From the cell containing the given text, extract its center point as [X, Y] coordinate. 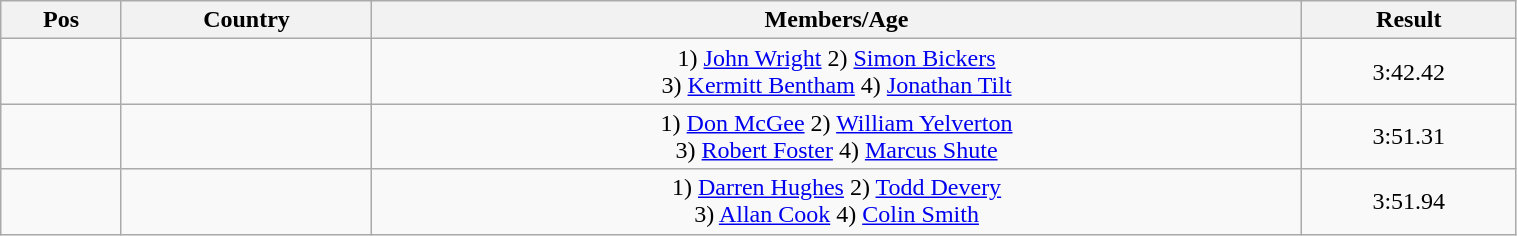
1) John Wright 2) Simon Bickers3) Kermitt Bentham 4) Jonathan Tilt [837, 72]
3:42.42 [1408, 72]
1) Darren Hughes 2) Todd Devery3) Allan Cook 4) Colin Smith [837, 202]
Result [1408, 20]
Country [246, 20]
Pos [62, 20]
1) Don McGee 2) William Yelverton3) Robert Foster 4) Marcus Shute [837, 136]
Members/Age [837, 20]
3:51.31 [1408, 136]
3:51.94 [1408, 202]
